Determine the [x, y] coordinate at the center of the cell enclosing the given text.  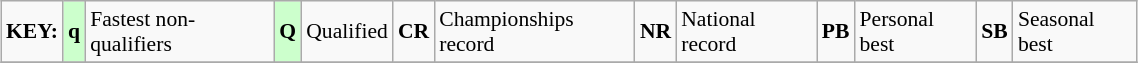
Personal best [916, 32]
PB [836, 32]
Fastest non-qualifiers [180, 32]
Seasonal best [1075, 32]
SB [994, 32]
NR [656, 32]
Qualified [347, 32]
Q [288, 32]
National record [746, 32]
Championships record [534, 32]
CR [414, 32]
q [74, 32]
KEY: [32, 32]
